Identify which cell holds the provided text, then report its (X, Y) central coordinate. 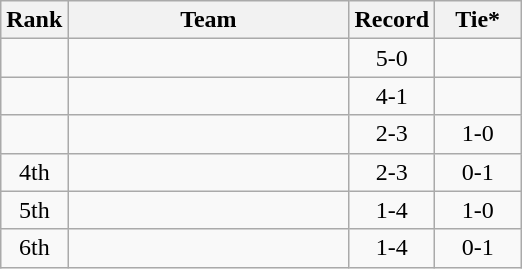
4th (34, 172)
6th (34, 248)
Rank (34, 20)
4-1 (392, 96)
Tie* (478, 20)
Team (208, 20)
Record (392, 20)
5-0 (392, 58)
5th (34, 210)
